Find where the given text appears and provide that cell's center as [x, y] coordinate. 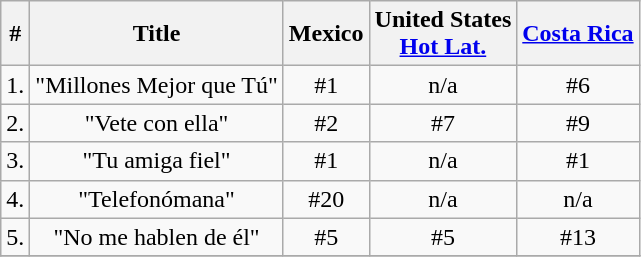
4. [16, 199]
"Millones Mejor que Tú" [157, 85]
#6 [578, 85]
"Vete con ella" [157, 123]
#2 [326, 123]
"No me hablen de él" [157, 237]
United StatesHot Lat. [443, 34]
Mexico [326, 34]
# [16, 34]
Title [157, 34]
#13 [578, 237]
#20 [326, 199]
#7 [443, 123]
1. [16, 85]
2. [16, 123]
3. [16, 161]
Costa Rica [578, 34]
"Tu amiga fiel" [157, 161]
5. [16, 237]
"Telefonómana" [157, 199]
#9 [578, 123]
